Identify which cell holds the provided text, then report its (X, Y) central coordinate. 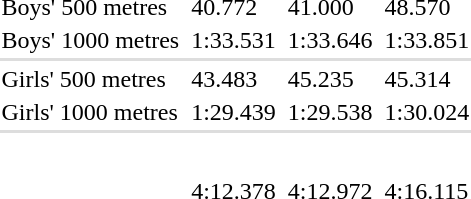
1:33.646 (330, 40)
45.314 (427, 79)
Girls' 500 metres (90, 79)
1:30.024 (427, 112)
43.483 (234, 79)
Girls' 1000 metres (90, 112)
1:33.851 (427, 40)
1:33.531 (234, 40)
1:29.538 (330, 112)
1:29.439 (234, 112)
Boys' 1000 metres (90, 40)
45.235 (330, 79)
